Determine the [X, Y] coordinate at the center of the cell enclosing the given text.  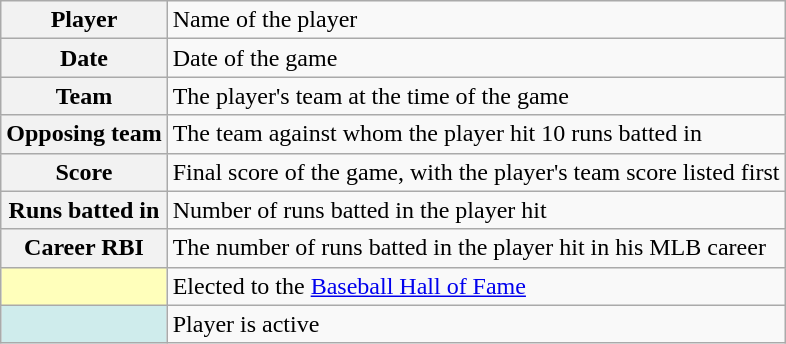
Player is active [476, 324]
Runs batted in [84, 210]
Player [84, 20]
Number of runs batted in the player hit [476, 210]
Team [84, 96]
Opposing team [84, 134]
Career RBI [84, 248]
Elected to the Baseball Hall of Fame [476, 286]
Name of the player [476, 20]
The player's team at the time of the game [476, 96]
The team against whom the player hit 10 runs batted in [476, 134]
Date of the game [476, 58]
Final score of the game, with the player's team score listed first [476, 172]
The number of runs batted in the player hit in his MLB career [476, 248]
Score [84, 172]
Date [84, 58]
